Find where the given text appears and provide that cell's center as (X, Y) coordinate. 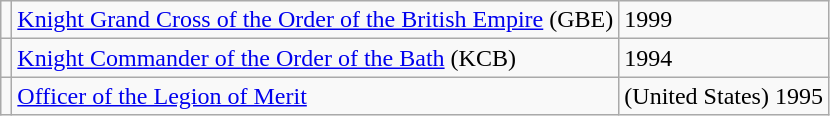
Knight Grand Cross of the Order of the British Empire (GBE) (316, 20)
Knight Commander of the Order of the Bath (KCB) (316, 58)
1999 (724, 20)
Officer of the Legion of Merit (316, 96)
1994 (724, 58)
(United States) 1995 (724, 96)
